Search for the cell housing the specified text and yield its (X, Y) center coordinate. 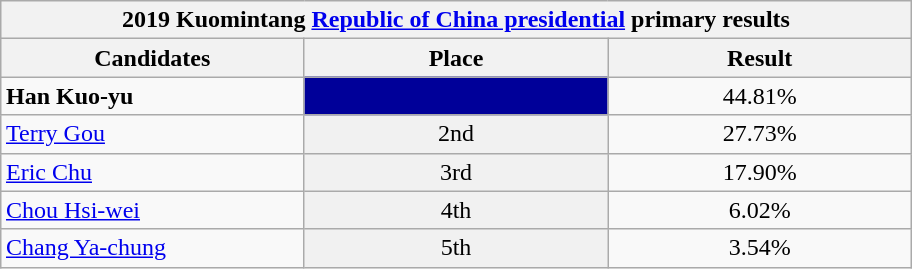
2nd (456, 134)
44.81% (760, 96)
Eric Chu (152, 172)
6.02% (760, 210)
3rd (456, 172)
2019 Kuomintang Republic of China presidential primary results (456, 20)
Candidates (152, 58)
Place (456, 58)
Result (760, 58)
5th (456, 248)
Chou Hsi-wei (152, 210)
3.54% (760, 248)
17.90% (760, 172)
27.73% (760, 134)
Chang Ya-chung (152, 248)
4th (456, 210)
Terry Gou (152, 134)
Han Kuo-yu (152, 96)
